Detect which cell encompasses the target text, then output its [x, y] center coordinate. 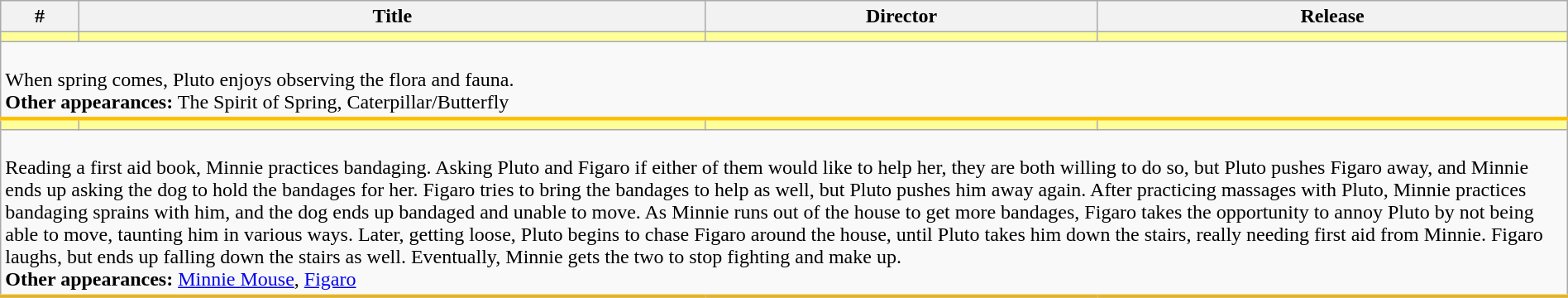
Title [392, 17]
Director [901, 17]
Release [1332, 17]
# [40, 17]
When spring comes, Pluto enjoys observing the flora and fauna.Other appearances: The Spirit of Spring, Caterpillar/Butterfly [784, 80]
